Scan for the cell matching the given text and deliver its (x, y) coordinate at center. 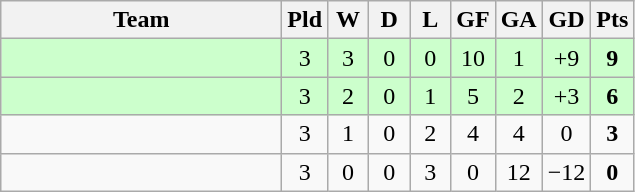
GD (566, 20)
+3 (566, 96)
W (348, 20)
D (390, 20)
Team (142, 20)
−12 (566, 172)
12 (518, 172)
Pts (612, 20)
6 (612, 96)
10 (473, 58)
Pld (305, 20)
5 (473, 96)
+9 (566, 58)
GA (518, 20)
9 (612, 58)
GF (473, 20)
L (430, 20)
